For the text-containing cell, return its midpoint in [X, Y] coordinate format. 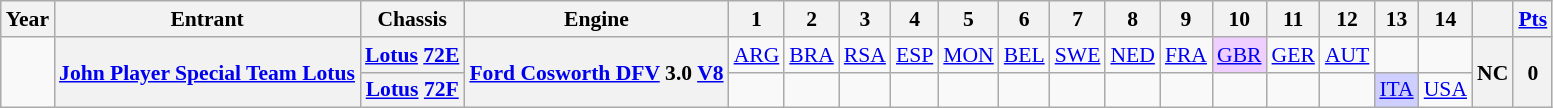
BEL [1024, 55]
12 [1347, 19]
2 [812, 19]
ESP [914, 55]
ARG [757, 55]
BRA [812, 55]
SWE [1078, 55]
NED [1132, 55]
9 [1186, 19]
4 [914, 19]
FRA [1186, 55]
ITA [1396, 90]
USA [1446, 90]
8 [1132, 19]
Year [28, 19]
GBR [1240, 55]
Entrant [207, 19]
John Player Special Team Lotus [207, 72]
AUT [1347, 55]
Lotus 72E [412, 55]
0 [1532, 72]
10 [1240, 19]
Lotus 72F [412, 90]
RSA [865, 55]
GER [1294, 55]
3 [865, 19]
NC [1492, 72]
MON [968, 55]
Pts [1532, 19]
13 [1396, 19]
1 [757, 19]
6 [1024, 19]
5 [968, 19]
Engine [596, 19]
Ford Cosworth DFV 3.0 V8 [596, 72]
7 [1078, 19]
11 [1294, 19]
Chassis [412, 19]
14 [1446, 19]
